From the cell containing the given text, extract its center point as (x, y) coordinate. 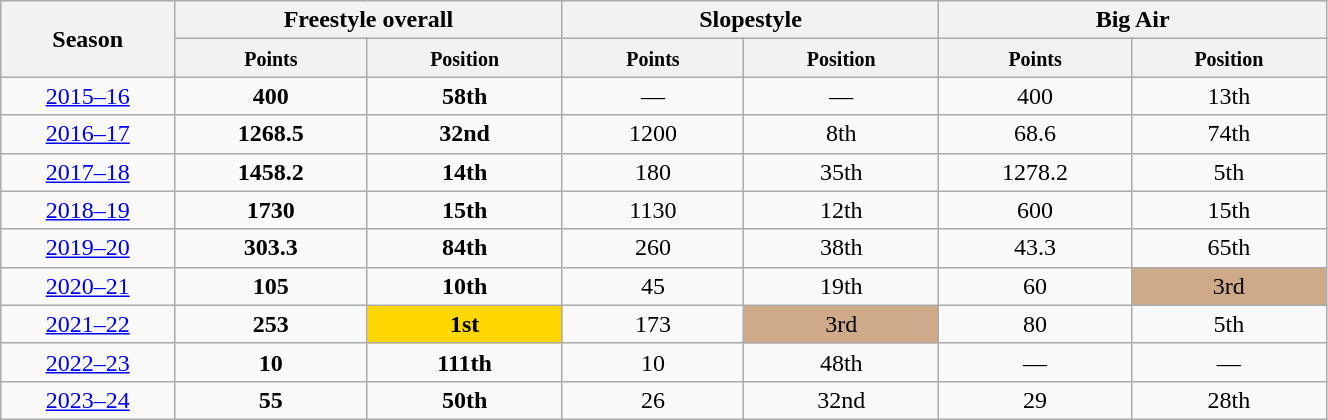
253 (271, 324)
10th (464, 286)
45 (653, 286)
55 (271, 400)
2017–18 (88, 172)
Slopestyle (750, 20)
50th (464, 400)
1458.2 (271, 172)
600 (1035, 210)
29 (1035, 400)
38th (842, 248)
48th (842, 362)
2018–19 (88, 210)
13th (1228, 96)
80 (1035, 324)
173 (653, 324)
2019–20 (88, 248)
105 (271, 286)
19th (842, 286)
Big Air (1133, 20)
180 (653, 172)
8th (842, 134)
1278.2 (1035, 172)
2021–22 (88, 324)
2023–24 (88, 400)
28th (1228, 400)
14th (464, 172)
1st (464, 324)
303.3 (271, 248)
74th (1228, 134)
26 (653, 400)
65th (1228, 248)
35th (842, 172)
68.6 (1035, 134)
2020–21 (88, 286)
Freestyle overall (368, 20)
12th (842, 210)
2016–17 (88, 134)
1730 (271, 210)
43.3 (1035, 248)
1200 (653, 134)
Season (88, 39)
111th (464, 362)
2015–16 (88, 96)
58th (464, 96)
1130 (653, 210)
1268.5 (271, 134)
60 (1035, 286)
84th (464, 248)
260 (653, 248)
2022–23 (88, 362)
